Return the [x, y] coordinate for the center point of the cell that contains the specified text.  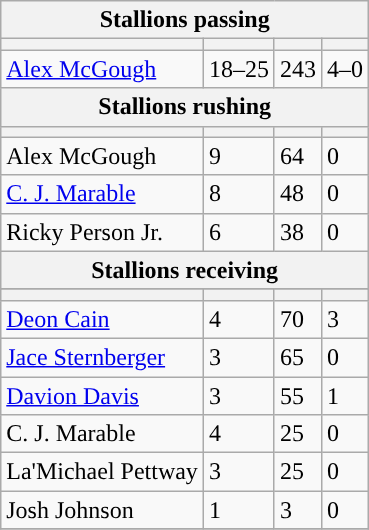
Deon Cain [102, 319]
243 [298, 69]
Davion Davis [102, 395]
Stallions receiving [185, 270]
La'Michael Pettway [102, 472]
Ricky Person Jr. [102, 232]
65 [298, 357]
Stallions passing [185, 20]
Josh Johnson [102, 510]
64 [298, 156]
Jace Sternberger [102, 357]
55 [298, 395]
70 [298, 319]
48 [298, 194]
4–0 [346, 69]
38 [298, 232]
Stallions rushing [185, 107]
9 [238, 156]
8 [238, 194]
6 [238, 232]
18–25 [238, 69]
